Scan for the cell matching the given text and deliver its (X, Y) coordinate at center. 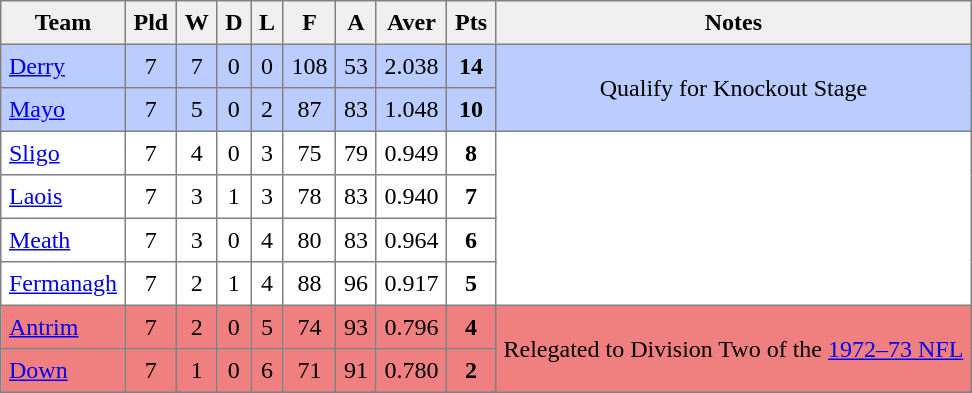
10 (471, 110)
75 (309, 153)
0.964 (411, 240)
Derry (63, 66)
78 (309, 197)
108 (309, 66)
Antrim (63, 327)
Aver (411, 23)
8 (471, 153)
96 (356, 284)
L (268, 23)
0.780 (411, 371)
53 (356, 66)
W (196, 23)
2.038 (411, 66)
F (309, 23)
Pld (150, 23)
D (234, 23)
0.949 (411, 153)
Pts (471, 23)
1.048 (411, 110)
Sligo (63, 153)
0.940 (411, 197)
Fermanagh (63, 284)
80 (309, 240)
A (356, 23)
93 (356, 327)
Relegated to Division Two of the 1972–73 NFL (733, 348)
74 (309, 327)
87 (309, 110)
Team (63, 23)
79 (356, 153)
Meath (63, 240)
Mayo (63, 110)
Qualify for Knockout Stage (733, 88)
Laois (63, 197)
14 (471, 66)
91 (356, 371)
Down (63, 371)
Notes (733, 23)
88 (309, 284)
71 (309, 371)
0.796 (411, 327)
0.917 (411, 284)
